From the cell containing the given text, extract its center point as [X, Y] coordinate. 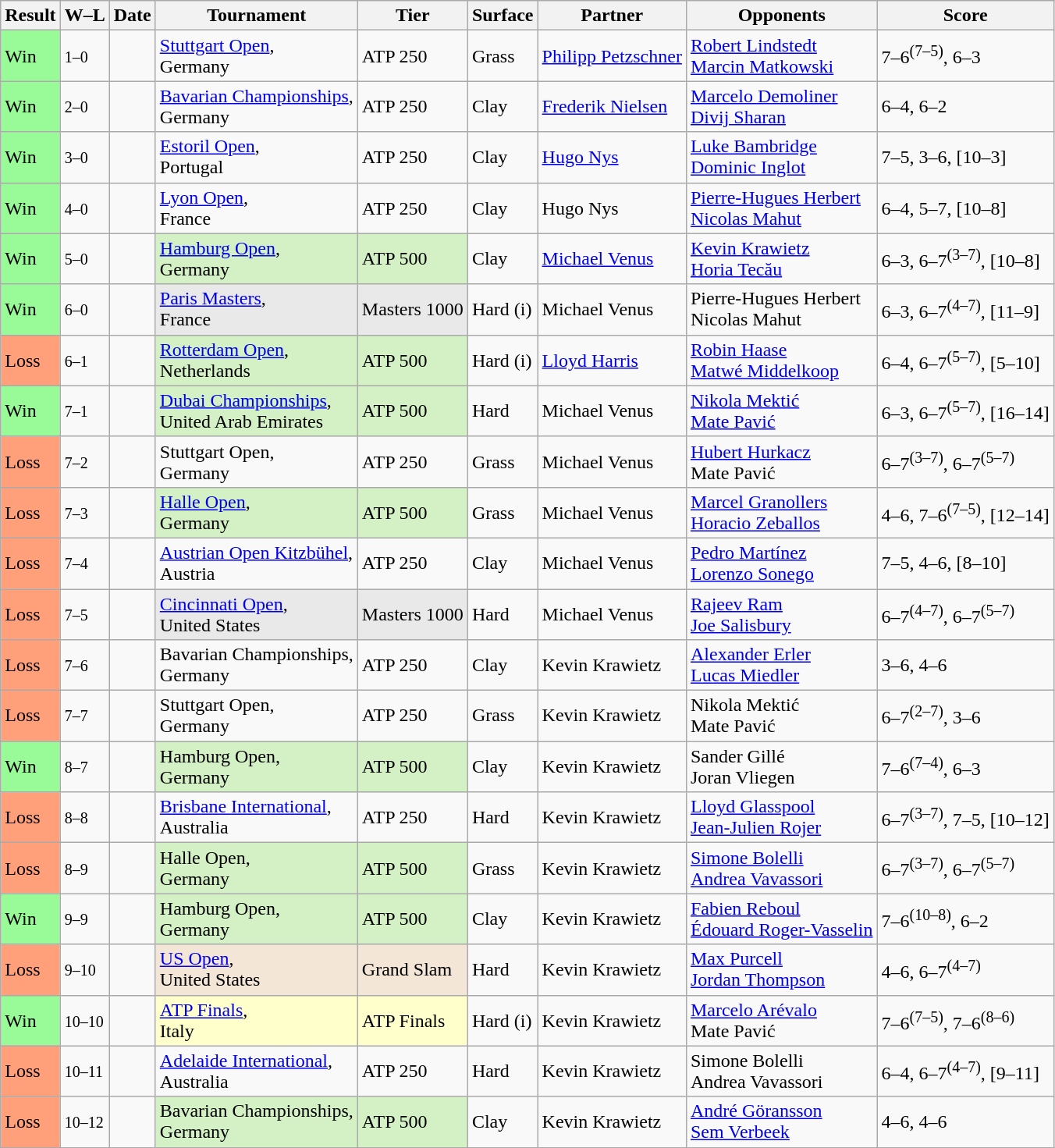
Frederik Nielsen [612, 106]
7–1 [84, 411]
Estoril Open, Portugal [256, 158]
Robert Lindstedt Marcin Matkowski [782, 56]
Cincinnati Open, United States [256, 613]
Rajeev Ram Joe Salisbury [782, 613]
Kevin Krawietz Horia Tecău [782, 259]
10–10 [84, 1021]
9–10 [84, 969]
5–0 [84, 259]
6–7(3–7), 7–5, [10–12] [965, 818]
Robin Haase Matwé Middelkoop [782, 361]
6–7(4–7), 6–7(5–7) [965, 613]
Austrian Open Kitzbühel,Austria [256, 563]
W–L [84, 16]
7–4 [84, 563]
7–5, 3–6, [10–3] [965, 158]
Luke Bambridge Dominic Inglot [782, 158]
6–1 [84, 361]
3–6, 4–6 [965, 665]
Paris Masters, France [256, 309]
Tier [412, 16]
Philipp Petzschner [612, 56]
Opponents [782, 16]
7–6(7–4), 6–3 [965, 766]
Grand Slam [412, 969]
4–0 [84, 208]
Marcel Granollers Horacio Zeballos [782, 512]
7–5, 4–6, [8–10] [965, 563]
4–6, 6–7(4–7) [965, 969]
Lloyd Glasspool Jean-Julien Rojer [782, 818]
Marcelo Arévalo Mate Pavić [782, 1021]
Result [30, 16]
Max Purcell Jordan Thompson [782, 969]
US Open,United States [256, 969]
ATP Finals [412, 1021]
2–0 [84, 106]
7–6(10–8), 6–2 [965, 919]
Pedro Martínez Lorenzo Sonego [782, 563]
6–0 [84, 309]
Fabien Reboul Édouard Roger-Vasselin [782, 919]
Rotterdam Open, Netherlands [256, 361]
Sander Gillé Joran Vliegen [782, 766]
Lyon Open, France [256, 208]
André Göransson Sem Verbeek [782, 1122]
6–4, 6–2 [965, 106]
ATP Finals,Italy [256, 1021]
4–6, 4–6 [965, 1122]
8–9 [84, 868]
Partner [612, 16]
4–6, 7–6(7–5), [12–14] [965, 512]
8–8 [84, 818]
7–3 [84, 512]
6–4, 6–7(5–7), [5–10] [965, 361]
8–7 [84, 766]
10–11 [84, 1071]
7–6(7–5), 7–6(8–6) [965, 1021]
Tournament [256, 16]
9–9 [84, 919]
Marcelo Demoliner Divij Sharan [782, 106]
7–6 [84, 665]
6–3, 6–7(3–7), [10–8] [965, 259]
Hubert Hurkacz Mate Pavić [782, 462]
7–6(7–5), 6–3 [965, 56]
Dubai Championships, United Arab Emirates [256, 411]
10–12 [84, 1122]
Adelaide International, Australia [256, 1071]
6–3, 6–7(4–7), [11–9] [965, 309]
7–7 [84, 716]
3–0 [84, 158]
Surface [503, 16]
7–2 [84, 462]
6–7(2–7), 3–6 [965, 716]
Date [133, 16]
7–5 [84, 613]
Lloyd Harris [612, 361]
Brisbane International, Australia [256, 818]
1–0 [84, 56]
6–4, 5–7, [10–8] [965, 208]
Score [965, 16]
6–4, 6–7(4–7), [9–11] [965, 1071]
Alexander Erler Lucas Miedler [782, 665]
6–3, 6–7(5–7), [16–14] [965, 411]
